Return (x, y) of the center of cell containing provided text 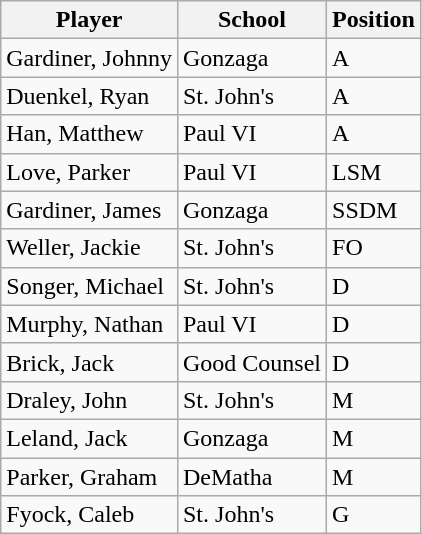
LSM (374, 172)
Songer, Michael (90, 286)
Draley, John (90, 400)
Fyock, Caleb (90, 515)
Position (374, 20)
Player (90, 20)
FO (374, 248)
SSDM (374, 210)
Duenkel, Ryan (90, 96)
G (374, 515)
School (252, 20)
Parker, Graham (90, 477)
Good Counsel (252, 362)
Weller, Jackie (90, 248)
Gardiner, James (90, 210)
Han, Matthew (90, 134)
Murphy, Nathan (90, 324)
DeMatha (252, 477)
Love, Parker (90, 172)
Leland, Jack (90, 438)
Gardiner, Johnny (90, 58)
Brick, Jack (90, 362)
